From the cell containing the given text, extract its center point as [x, y] coordinate. 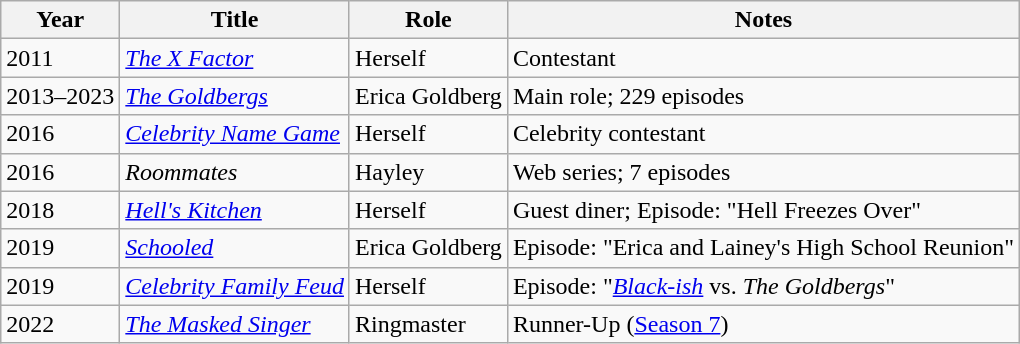
Ringmaster [428, 324]
The Masked Singer [235, 324]
Episode: "Erica and Lainey's High School Reunion" [763, 248]
Celebrity Family Feud [235, 286]
Roommates [235, 172]
Notes [763, 20]
Title [235, 20]
Schooled [235, 248]
The X Factor [235, 58]
Role [428, 20]
2018 [60, 210]
Runner-Up (Season 7) [763, 324]
Hayley [428, 172]
2013–2023 [60, 96]
2022 [60, 324]
Episode: "Black-ish vs. The Goldbergs" [763, 286]
Main role; 229 episodes [763, 96]
Hell's Kitchen [235, 210]
Year [60, 20]
The Goldbergs [235, 96]
Contestant [763, 58]
Celebrity contestant [763, 134]
Guest diner; Episode: "Hell Freezes Over" [763, 210]
Celebrity Name Game [235, 134]
Web series; 7 episodes [763, 172]
2011 [60, 58]
